Output the [x, y] coordinate of the center of the cell containing the given text.  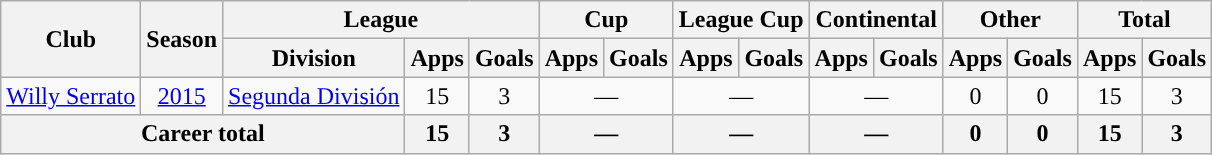
Cup [606, 20]
Club [71, 39]
Season [182, 39]
Continental [876, 20]
League [382, 20]
Career total [203, 134]
Willy Serrato [71, 96]
Other [1010, 20]
Segunda División [314, 96]
League Cup [741, 20]
Division [314, 58]
2015 [182, 96]
Total [1144, 20]
